Extract the (x, y) coordinate from the center of the cell holding the provided text.  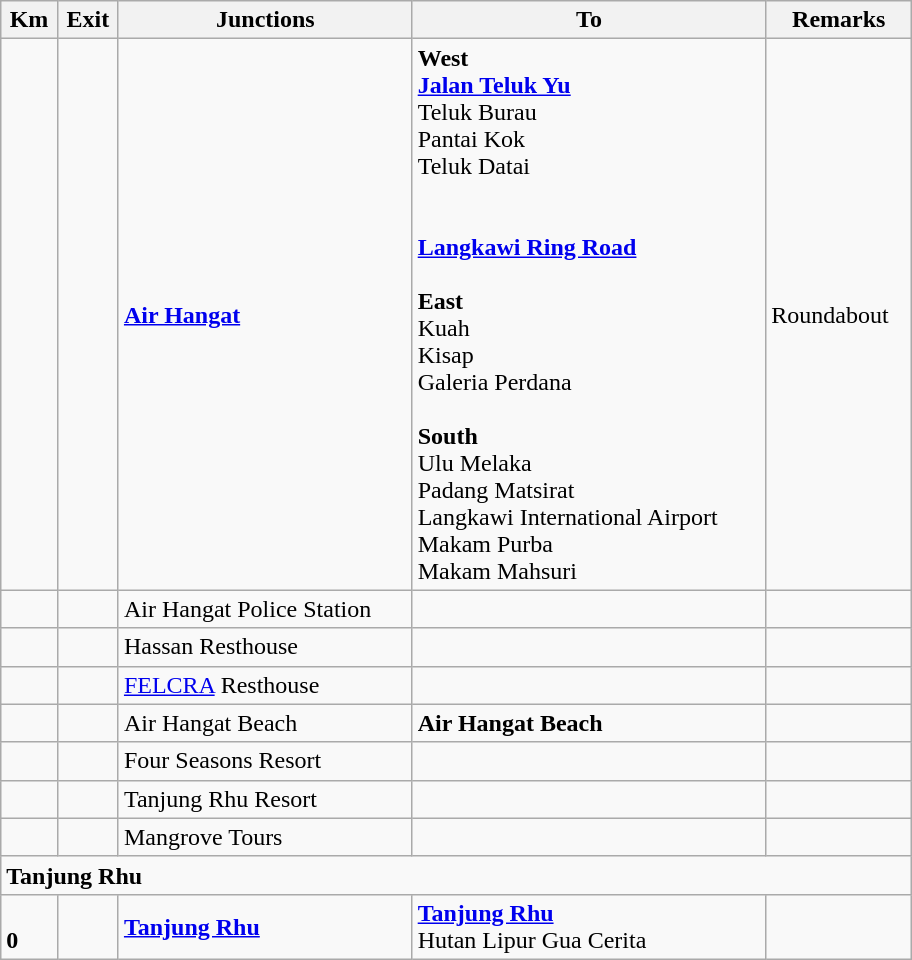
Air Hangat (265, 314)
FELCRA Resthouse (265, 685)
Junctions (265, 20)
Roundabout (839, 314)
Exit (88, 20)
Hassan Resthouse (265, 647)
0 (30, 926)
To (589, 20)
Tanjung Rhu Resort (265, 799)
Air Hangat Police Station (265, 609)
Remarks (839, 20)
Four Seasons Resort (265, 761)
Tanjung Rhu Hutan Lipur Gua Cerita (589, 926)
Km (30, 20)
Mangrove Tours (265, 837)
